Locate the cell with the specified text and output its (x, y) center coordinate. 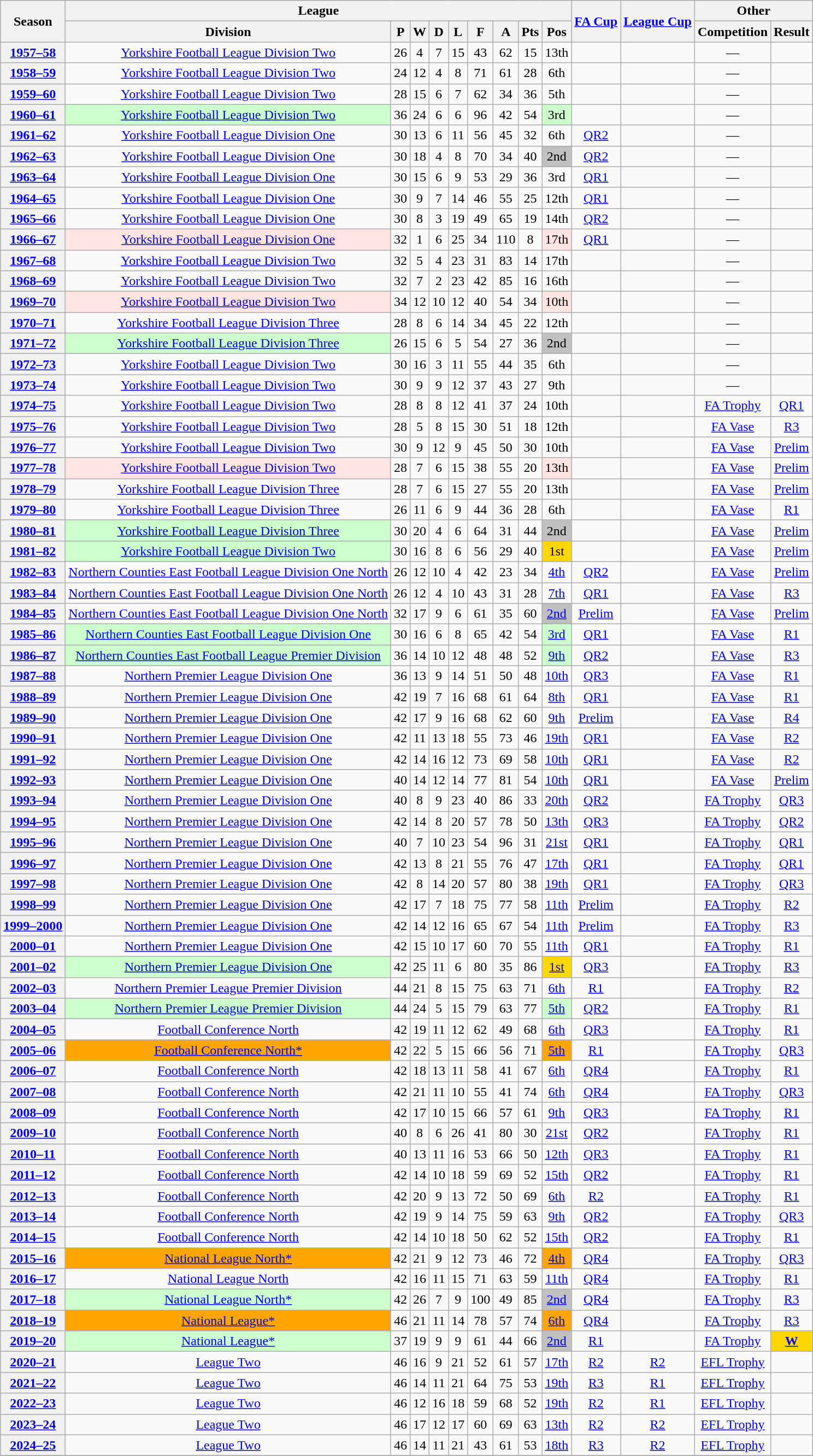
League (319, 11)
Northern Counties East Football League Division One (228, 635)
A (506, 32)
1970–71 (33, 323)
1999–2000 (33, 926)
1982–83 (33, 572)
1957–58 (33, 52)
1963–64 (33, 177)
2017–18 (33, 1300)
2003–04 (33, 1009)
7th (557, 593)
1964–65 (33, 198)
2022–23 (33, 1404)
2014–15 (33, 1237)
8th (557, 697)
D (439, 32)
1984–85 (33, 614)
1994–95 (33, 821)
14th (557, 218)
2012–13 (33, 1195)
League Cup (658, 21)
79 (481, 1009)
18th (557, 1445)
1959–60 (33, 94)
2010–11 (33, 1154)
1960–61 (33, 115)
F (481, 32)
1983–84 (33, 593)
1978–79 (33, 489)
1965–66 (33, 218)
100 (481, 1300)
2013–14 (33, 1216)
1961–62 (33, 135)
Division (228, 32)
2000–01 (33, 946)
2023–24 (33, 1424)
Pts (530, 32)
2009–10 (33, 1133)
1990–91 (33, 738)
1969–70 (33, 302)
1987–88 (33, 676)
81 (506, 780)
1991–92 (33, 759)
1997–98 (33, 884)
1989–90 (33, 718)
Other (753, 11)
1972–73 (33, 364)
FA Cup (596, 21)
2008–09 (33, 1112)
1992–93 (33, 780)
P (400, 32)
2007–08 (33, 1092)
33 (530, 801)
2006–07 (33, 1071)
1986–87 (33, 655)
47 (530, 863)
Result (792, 32)
Northern Counties East Football League Premier Division (228, 655)
1988–89 (33, 697)
2016–17 (33, 1279)
1971–72 (33, 344)
110 (506, 239)
1 (420, 239)
2024–25 (33, 1445)
Season (33, 21)
1962–63 (33, 156)
1974–75 (33, 406)
1996–97 (33, 863)
2019–20 (33, 1341)
L (458, 32)
2004–05 (33, 1029)
1998–99 (33, 904)
16th (557, 281)
R4 (792, 718)
1995–96 (33, 842)
1966–67 (33, 239)
2 (439, 281)
1968–69 (33, 281)
1975–76 (33, 427)
1993–94 (33, 801)
Football Conference North* (228, 1050)
1977–78 (33, 468)
Pos (557, 32)
2020–21 (33, 1362)
2018–19 (33, 1321)
2002–03 (33, 988)
20th (557, 801)
1980–81 (33, 530)
2005–06 (33, 1050)
83 (506, 261)
2021–22 (33, 1383)
2015–16 (33, 1258)
1976–77 (33, 447)
1973–74 (33, 385)
1985–86 (33, 635)
1979–80 (33, 510)
2001–02 (33, 967)
1958–59 (33, 73)
1981–82 (33, 551)
2011–12 (33, 1175)
National League North (228, 1279)
1967–68 (33, 261)
Competition (732, 32)
76 (506, 863)
